Find where the given text appears and provide that cell's center as [x, y] coordinate. 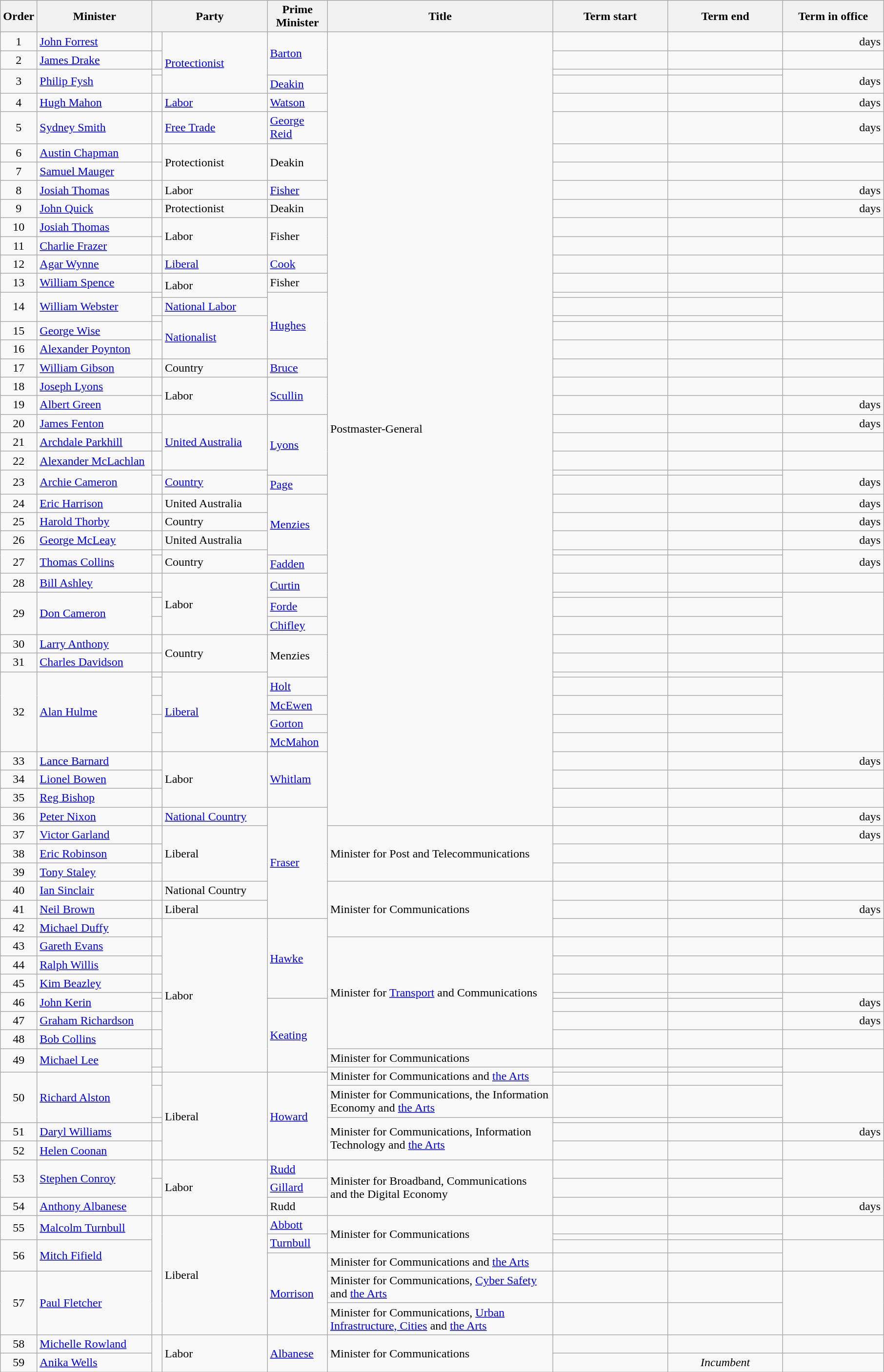
12 [19, 264]
Michael Lee [95, 1060]
George Wise [95, 331]
52 [19, 1151]
4 [19, 102]
National Labor [215, 307]
54 [19, 1206]
Bill Ashley [95, 583]
14 [19, 307]
George McLeay [95, 540]
15 [19, 331]
Alexander Poynton [95, 349]
34 [19, 779]
Order [19, 17]
Thomas Collins [95, 562]
Hugh Mahon [95, 102]
Eric Robinson [95, 854]
Term in office [833, 17]
19 [19, 405]
Charles Davidson [95, 662]
37 [19, 835]
Turnbull [298, 1243]
35 [19, 798]
George Reid [298, 128]
50 [19, 1097]
Albert Green [95, 405]
27 [19, 562]
Chifley [298, 625]
Ralph Willis [95, 965]
53 [19, 1178]
Barton [298, 54]
Minister for Communications, Urban Infrastructure, Cities and the Arts [440, 1319]
Samuel Mauger [95, 171]
3 [19, 81]
Alan Hulme [95, 711]
6 [19, 153]
Incumbent [725, 1362]
49 [19, 1060]
42 [19, 928]
1 [19, 41]
Minister [95, 17]
Lyons [298, 445]
Page [298, 484]
55 [19, 1227]
30 [19, 644]
43 [19, 946]
28 [19, 583]
Helen Coonan [95, 1151]
Philip Fysh [95, 81]
Archdale Parkhill [95, 442]
22 [19, 460]
John Kerin [95, 1002]
56 [19, 1255]
9 [19, 208]
Neil Brown [95, 909]
51 [19, 1132]
Nationalist [215, 338]
33 [19, 760]
Bob Collins [95, 1039]
29 [19, 614]
Reg Bishop [95, 798]
William Gibson [95, 368]
Michelle Rowland [95, 1344]
Whitlam [298, 779]
2 [19, 60]
Prime Minister [298, 17]
16 [19, 349]
40 [19, 891]
Forde [298, 607]
William Spence [95, 283]
Don Cameron [95, 614]
McEwen [298, 705]
Albanese [298, 1353]
21 [19, 442]
Bruce [298, 368]
Morrison [298, 1293]
Paul Fletcher [95, 1303]
McMahon [298, 742]
Title [440, 17]
48 [19, 1039]
Minister for Broadband, Communicationsand the Digital Economy [440, 1188]
Party [210, 17]
Term end [725, 17]
Alexander McLachlan [95, 460]
Daryl Williams [95, 1132]
Stephen Conroy [95, 1178]
Michael Duffy [95, 928]
Abbott [298, 1225]
Minister for Post and Telecommunications [440, 854]
7 [19, 171]
Agar Wynne [95, 264]
Gareth Evans [95, 946]
47 [19, 1020]
44 [19, 965]
Archie Cameron [95, 482]
John Quick [95, 208]
Howard [298, 1116]
Minister for Communications, Information Technology and the Arts [440, 1138]
Holt [298, 686]
58 [19, 1344]
Gorton [298, 723]
Anthony Albanese [95, 1206]
Mitch Fifield [95, 1255]
Keating [298, 1035]
11 [19, 245]
Malcolm Turnbull [95, 1227]
Ian Sinclair [95, 891]
Curtin [298, 585]
18 [19, 386]
13 [19, 283]
38 [19, 854]
32 [19, 711]
59 [19, 1362]
17 [19, 368]
Hawke [298, 958]
23 [19, 482]
36 [19, 816]
James Drake [95, 60]
Austin Chapman [95, 153]
Cook [298, 264]
10 [19, 227]
31 [19, 662]
Larry Anthony [95, 644]
Minister for Transport and Communications [440, 993]
Kim Beazley [95, 983]
25 [19, 522]
Postmaster-General [440, 429]
Gillard [298, 1188]
Lionel Bowen [95, 779]
24 [19, 503]
Harold Thorby [95, 522]
Victor Garland [95, 835]
Peter Nixon [95, 816]
20 [19, 423]
Anika Wells [95, 1362]
Minister for Communications, Cyber Safety and the Arts [440, 1287]
William Webster [95, 307]
8 [19, 190]
Fraser [298, 863]
45 [19, 983]
5 [19, 128]
46 [19, 1002]
26 [19, 540]
John Forrest [95, 41]
Term start [610, 17]
James Fenton [95, 423]
Eric Harrison [95, 503]
57 [19, 1303]
Watson [298, 102]
Fadden [298, 564]
Graham Richardson [95, 1020]
Hughes [298, 325]
41 [19, 909]
Joseph Lyons [95, 386]
39 [19, 872]
Richard Alston [95, 1097]
Free Trade [215, 128]
Lance Barnard [95, 760]
Minister for Communications, the Information Economy and the Arts [440, 1101]
Sydney Smith [95, 128]
Tony Staley [95, 872]
Charlie Frazer [95, 245]
Scullin [298, 396]
